For the text-containing cell, return its midpoint in (X, Y) coordinate format. 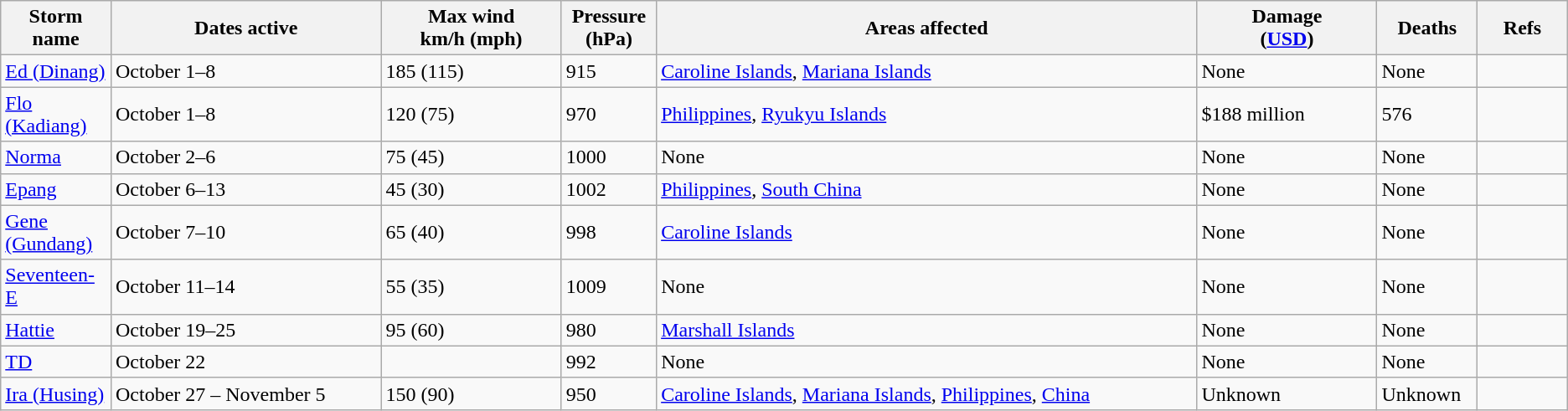
TD (56, 362)
150 (90) (471, 393)
75 (45) (471, 157)
576 (1427, 114)
1009 (609, 286)
October 6–13 (246, 189)
Flo (Kadiang) (56, 114)
Seventeen-E (56, 286)
45 (30) (471, 189)
1002 (609, 189)
October 27 – November 5 (246, 393)
Max windkm/h (mph) (471, 28)
Dates active (246, 28)
October 19–25 (246, 330)
Epang (56, 189)
Refs (1523, 28)
55 (35) (471, 286)
Areas affected (926, 28)
950 (609, 393)
Caroline Islands, Mariana Islands (926, 71)
$188 million (1287, 114)
980 (609, 330)
185 (115) (471, 71)
Damage(USD) (1287, 28)
Deaths (1427, 28)
970 (609, 114)
Hattie (56, 330)
998 (609, 233)
Caroline Islands (926, 233)
992 (609, 362)
915 (609, 71)
October 22 (246, 362)
Norma (56, 157)
1000 (609, 157)
95 (60) (471, 330)
Storm name (56, 28)
Ira (Husing) (56, 393)
120 (75) (471, 114)
Pressure(hPa) (609, 28)
Gene (Gundang) (56, 233)
Marshall Islands (926, 330)
October 2–6 (246, 157)
Ed (Dinang) (56, 71)
October 11–14 (246, 286)
Philippines, Ryukyu Islands (926, 114)
October 7–10 (246, 233)
65 (40) (471, 233)
Philippines, South China (926, 189)
Caroline Islands, Mariana Islands, Philippines, China (926, 393)
